Extract the [X, Y] coordinate from the center of the cell holding the provided text.  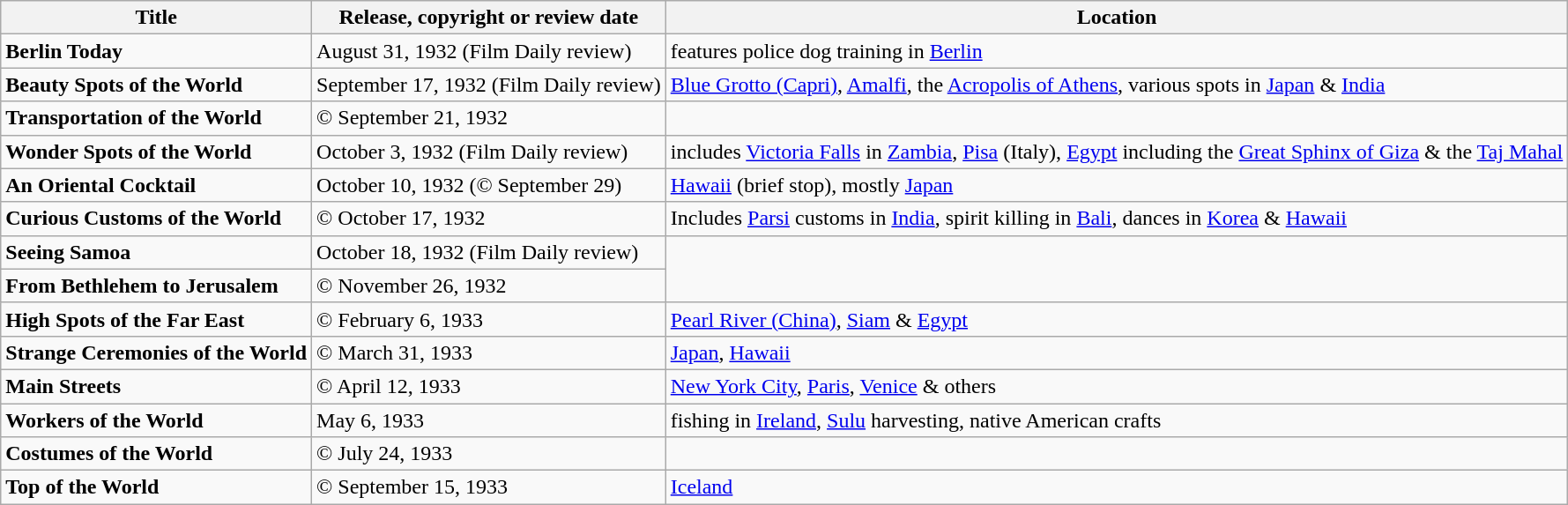
includes Victoria Falls in Zambia, Pisa (Italy), Egypt including the Great Sphinx of Giza & the Taj Mahal [1117, 152]
© February 6, 1933 [489, 319]
Costumes of the World [157, 454]
Hawaii (brief stop), mostly Japan [1117, 185]
Blue Grotto (Capri), Amalfi, the Acropolis of Athens, various spots in Japan & India [1117, 85]
Berlin Today [157, 51]
Release, copyright or review date [489, 18]
Iceland [1117, 487]
Top of the World [157, 487]
New York City, Paris, Venice & others [1117, 386]
Title [157, 18]
Japan, Hawaii [1117, 353]
October 18, 1932 (Film Daily review) [489, 252]
© March 31, 1933 [489, 353]
High Spots of the Far East [157, 319]
Pearl River (China), Siam & Egypt [1117, 319]
Main Streets [157, 386]
Seeing Samoa [157, 252]
Includes Parsi customs in India, spirit killing in Bali, dances in Korea & Hawaii [1117, 219]
Location [1117, 18]
May 6, 1933 [489, 420]
© July 24, 1933 [489, 454]
Curious Customs of the World [157, 219]
Wonder Spots of the World [157, 152]
© October 17, 1932 [489, 219]
© September 15, 1933 [489, 487]
Beauty Spots of the World [157, 85]
August 31, 1932 (Film Daily review) [489, 51]
features police dog training in Berlin [1117, 51]
Strange Ceremonies of the World [157, 353]
September 17, 1932 (Film Daily review) [489, 85]
October 3, 1932 (Film Daily review) [489, 152]
© November 26, 1932 [489, 286]
An Oriental Cocktail [157, 185]
© September 21, 1932 [489, 118]
© April 12, 1933 [489, 386]
October 10, 1932 (© September 29) [489, 185]
Transportation of the World [157, 118]
From Bethlehem to Jerusalem [157, 286]
fishing in Ireland, Sulu harvesting, native American crafts [1117, 420]
Workers of the World [157, 420]
